Detect which cell encompasses the target text, then output its [x, y] center coordinate. 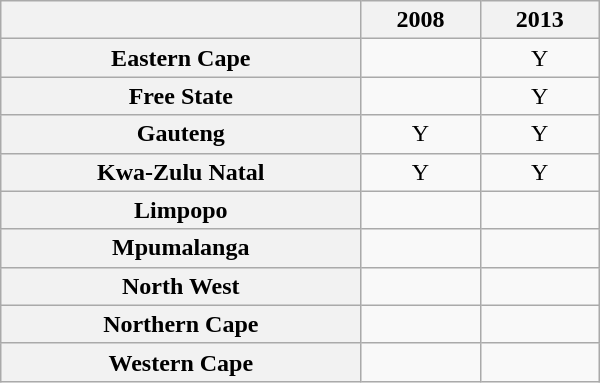
Northern Cape [181, 324]
Free State [181, 96]
Gauteng [181, 134]
Western Cape [181, 362]
Kwa-Zulu Natal [181, 172]
Mpumalanga [181, 248]
2008 [420, 20]
2013 [540, 20]
North West [181, 286]
Eastern Cape [181, 58]
Limpopo [181, 210]
